Determine the (x, y) coordinate at the center of the cell enclosing the given text.  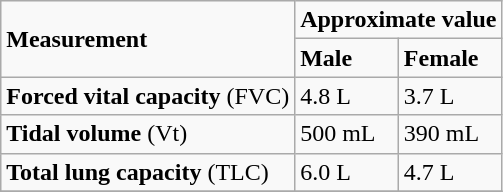
Total lung capacity (TLC) (148, 172)
Tidal volume (Vt) (148, 134)
4.7 L (450, 172)
Female (450, 58)
3.7 L (450, 96)
390 mL (450, 134)
Male (347, 58)
Forced vital capacity (FVC) (148, 96)
4.8 L (347, 96)
Approximate value (398, 20)
6.0 L (347, 172)
Measurement (148, 39)
500 mL (347, 134)
